Find where the given text appears and provide that cell's center as (x, y) coordinate. 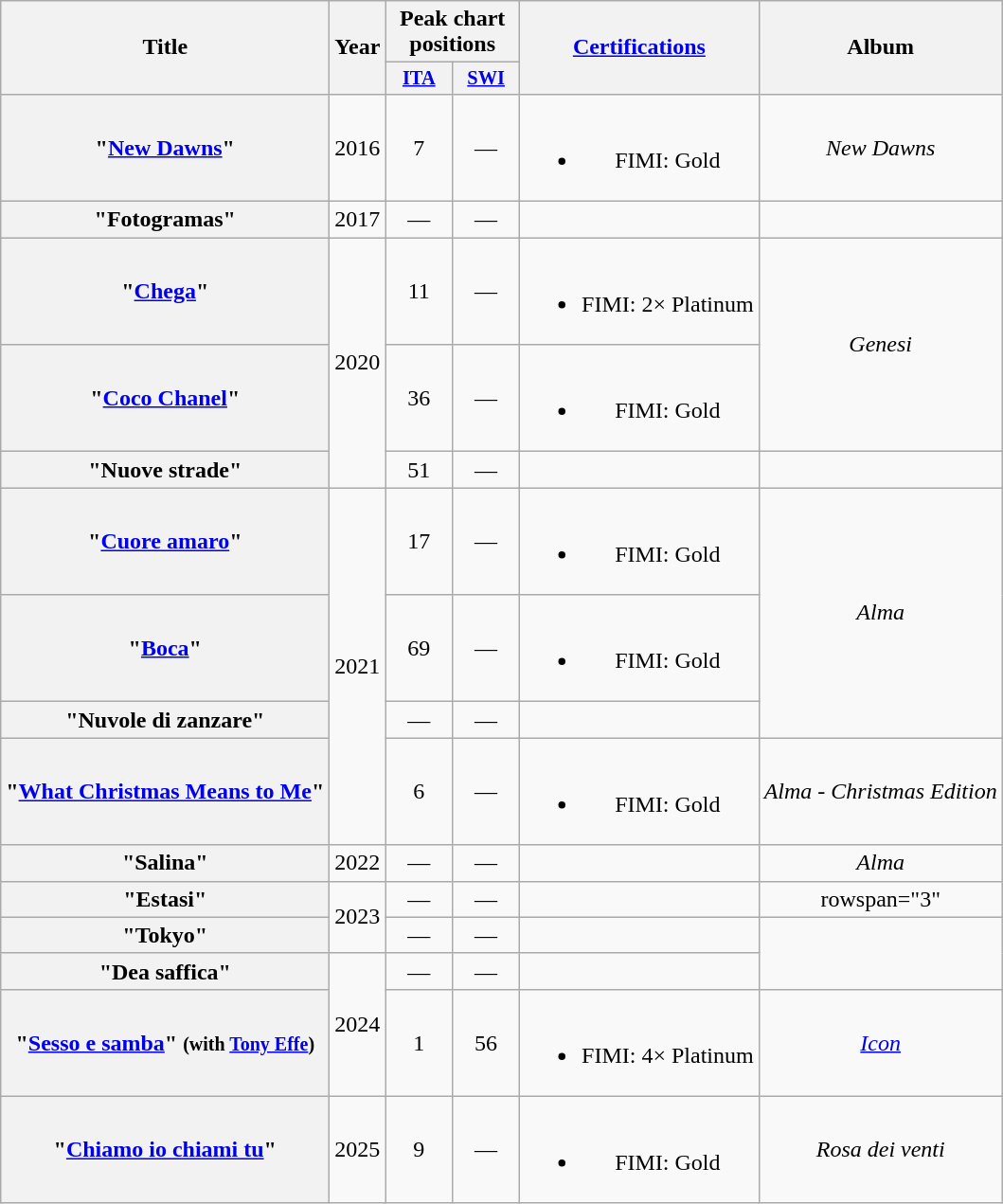
ITA (419, 79)
9 (419, 1150)
"Fotogramas" (165, 220)
7 (419, 148)
"Cuore amaro" (165, 542)
FIMI: 4× Platinum (640, 1042)
"Coco Chanel" (165, 398)
"Tokyo" (165, 935)
17 (419, 542)
FIMI: 2× Platinum (640, 292)
2024 (358, 1025)
2023 (358, 917)
2025 (358, 1150)
"Sesso e samba" (with Tony Effe) (165, 1042)
"Estasi" (165, 899)
Title (165, 47)
1 (419, 1042)
2022 (358, 863)
Alma - Christmas Edition (881, 792)
SWI (487, 79)
Year (358, 47)
"Boca" (165, 648)
Certifications (640, 47)
56 (487, 1042)
Peak chart positions (453, 32)
Genesi (881, 345)
"Salina" (165, 863)
69 (419, 648)
"Chiamo io chiami tu" (165, 1150)
"Chega" (165, 292)
Album (881, 47)
"What Christmas Means to Me" (165, 792)
2020 (358, 363)
"Dea saffica" (165, 971)
Rosa dei venti (881, 1150)
11 (419, 292)
Icon (881, 1042)
New Dawns (881, 148)
36 (419, 398)
51 (419, 470)
rowspan="3" (881, 899)
"Nuove strade" (165, 470)
"New Dawns" (165, 148)
"Nuvole di zanzare" (165, 720)
2016 (358, 148)
6 (419, 792)
2021 (358, 667)
2017 (358, 220)
